Find where the given text appears and provide that cell's center as (X, Y) coordinate. 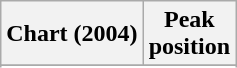
Chart (2004) (72, 34)
Peak position (189, 34)
